For the text-containing cell, return its midpoint in (X, Y) coordinate format. 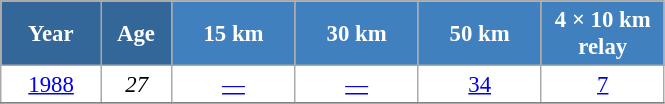
7 (602, 85)
1988 (52, 85)
15 km (234, 34)
Year (52, 34)
34 (480, 85)
30 km (356, 34)
4 × 10 km relay (602, 34)
50 km (480, 34)
27 (136, 85)
Age (136, 34)
